Provide the (X, Y) coordinate of the cell's center where the given text is located.  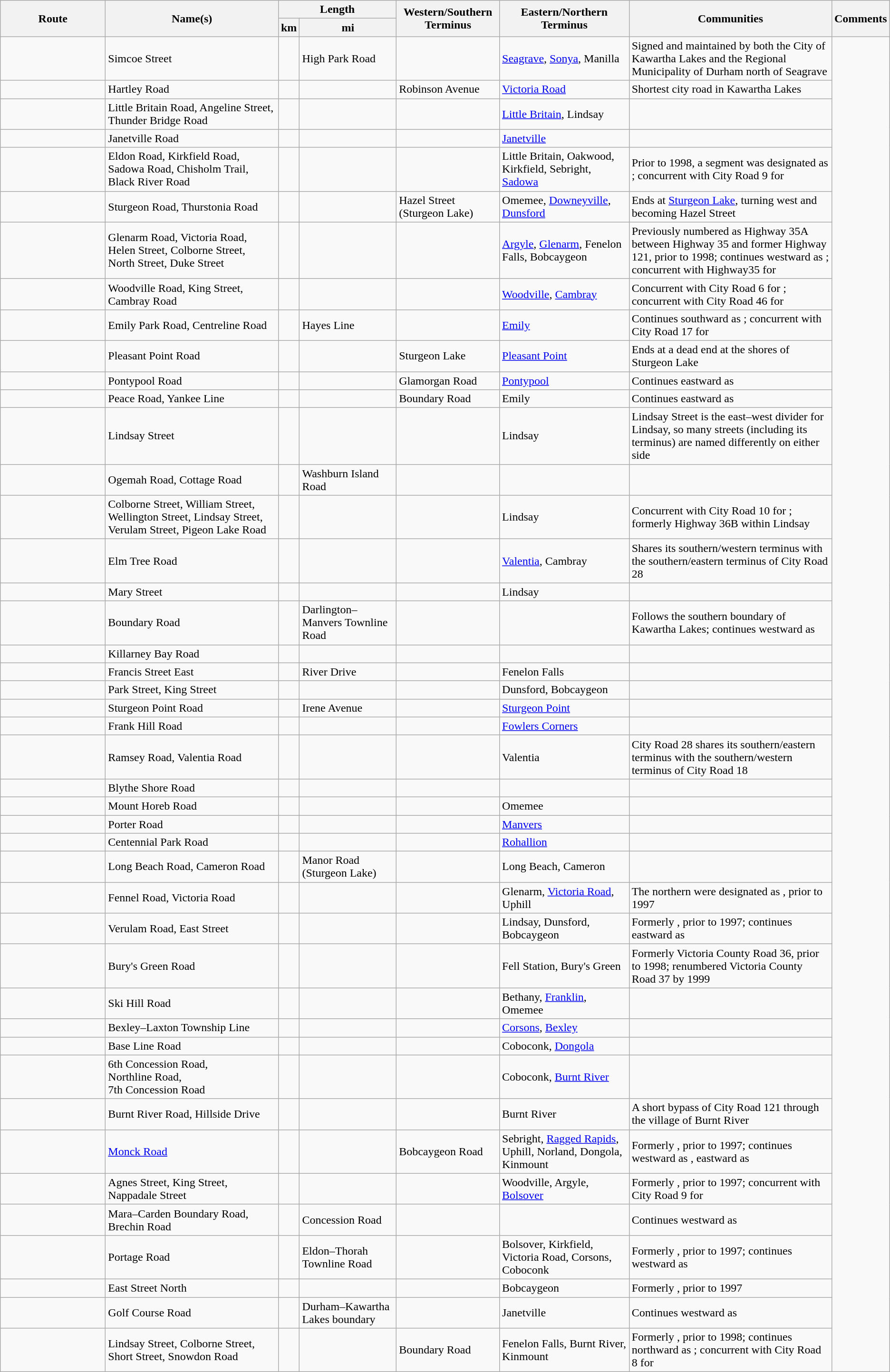
Continues southward as ; concurrent with City Road 17 for (730, 325)
Bexley–Laxton Township Line (192, 1028)
Sturgeon Lake (448, 356)
Fell Station, Bury's Green (565, 966)
Eldon Road, Kirkfield Road, Sadowa Road, Chisholm Trail, Black River Road (192, 169)
Base Line Road (192, 1046)
Killarney Bay Road (192, 654)
Coboconk, Burnt River (565, 1077)
mi (348, 28)
Washburn Island Road (348, 480)
Long Beach, Cameron (565, 867)
Sturgeon Point Road (192, 708)
Eastern/Northern Terminus (565, 19)
Francis Street East (192, 672)
Route (53, 19)
Communities (730, 19)
Formerly , prior to 1997; continues eastward as (730, 929)
Hazel Street (Sturgeon Lake) (448, 206)
Dunsford, Bobcaygeon (565, 690)
Golf Course Road (192, 1312)
Omemee, Downeyville, Dunsford (565, 206)
Valentia, Cambray (565, 561)
Little Britain, Oakwood, Kirkfield, Sebright, Sadowa (565, 169)
Bobcaygeon Road (448, 1151)
Hartley Road (192, 89)
Bethany, Franklin, Omemee (565, 1003)
Concurrent with City Road 10 for ; formerly Highway 36B within Lindsay (730, 517)
Formerly , prior to 1997; continues westward as (730, 1257)
Corsons, Bexley (565, 1028)
Valentia (565, 757)
Bolsover, Kirkfield, Victoria Road, Corsons, Coboconk (565, 1257)
Length (337, 10)
Little Britain Road, Angeline Street, Thunder Bridge Road (192, 114)
Robinson Avenue (448, 89)
Durham–Kawartha Lakes boundary (348, 1312)
Simcoe Street (192, 58)
Blythe Shore Road (192, 788)
East Street North (192, 1288)
Fennel Road, Victoria Road (192, 898)
Shortest city road in Kawartha Lakes (730, 89)
Lindsay Street (192, 436)
Sturgeon Road, Thurstonia Road (192, 206)
6th Concession Road, Northline Road, 7th Concession Road (192, 1077)
Portage Road (192, 1257)
Formerly , prior to 1997; continues westward as , eastward as (730, 1151)
Bobcaygeon (565, 1288)
Mary Street (192, 592)
Glenarm Road, Victoria Road, Helen Street, Colborne Street, North Street, Duke Street (192, 250)
Peace Road, Yankee Line (192, 399)
km (289, 28)
Formerly , prior to 1997; concurrent with City Road 9 for (730, 1188)
Park Street, King Street (192, 690)
Glamorgan Road (448, 381)
Previously numbered as Highway 35A between Highway 35 and former Highway 121, prior to 1998; continues westward as ; concurrent with Highway35 for (730, 250)
Sebright, Ragged Rapids, Uphill, Norland, Dongola, Kinmount (565, 1151)
Fowlers Corners (565, 726)
Sturgeon Point (565, 708)
Monck Road (192, 1151)
Mara–Carden Boundary Road, Brechin Road (192, 1220)
Seagrave, Sonya, Manilla (565, 58)
Little Britain, Lindsay (565, 114)
Ends at a dead end at the shores of Sturgeon Lake (730, 356)
Ramsey Road, Valentia Road (192, 757)
Burnt River (565, 1114)
Darlington–Manvers Townline Road (348, 623)
Agnes Street, King Street, Nappadale Street (192, 1188)
Western/Southern Terminus (448, 19)
Concurrent with City Road 6 for ; concurrent with City Road 46 for (730, 294)
Pleasant Point (565, 356)
Fenelon Falls (565, 672)
Lindsay, Dunsford, Bobcaygeon (565, 929)
Ogemah Road, Cottage Road (192, 480)
Lindsay Street is the east–west divider for Lindsay, so many streets (including its terminus) are named differently on either side (730, 436)
Formerly Victoria County Road 36, prior to 1998; renumbered Victoria County Road 37 by 1999 (730, 966)
Hayes Line (348, 325)
Manvers (565, 824)
Follows the southern boundary of Kawartha Lakes; continues westward as (730, 623)
Manor Road (Sturgeon Lake) (348, 867)
Shares its southern/western terminus with the southern/eastern terminus of City Road 28 (730, 561)
Fenelon Falls, Burnt River, Kinmount (565, 1350)
Frank Hill Road (192, 726)
Bury's Green Road (192, 966)
Eldon–Thorah Townline Road (348, 1257)
Glenarm, Victoria Road, Uphill (565, 898)
Signed and maintained by both the City of Kawartha Lakes and the Regional Municipality of Durham north of Seagrave (730, 58)
Elm Tree Road (192, 561)
Long Beach Road, Cameron Road (192, 867)
Concession Road (348, 1220)
The northern were designated as , prior to 1997 (730, 898)
Verulam Road, East Street (192, 929)
Pontypool Road (192, 381)
Coboconk, Dongola (565, 1046)
Pleasant Point Road (192, 356)
Pontypool (565, 381)
A short bypass of City Road 121 through the village of Burnt River (730, 1114)
Emily Park Road, Centreline Road (192, 325)
Argyle, Glenarm, Fenelon Falls, Bobcaygeon (565, 250)
City Road 28 shares its southern/eastern terminus with the southern/western terminus of City Road 18 (730, 757)
Centennial Park Road (192, 842)
Lindsay Street, Colborne Street, Short Street, Snowdon Road (192, 1350)
Rohallion (565, 842)
Victoria Road (565, 89)
Ends at Sturgeon Lake, turning west and becoming Hazel Street (730, 206)
Ski Hill Road (192, 1003)
Irene Avenue (348, 708)
Name(s) (192, 19)
River Drive (348, 672)
Mount Horeb Road (192, 806)
Janetville Road (192, 138)
Comments (861, 19)
Omemee (565, 806)
Porter Road (192, 824)
Woodville, Cambray (565, 294)
Formerly , prior to 1998; continues northward as ; concurrent with City Road 8 for (730, 1350)
Formerly , prior to 1997 (730, 1288)
Woodville, Argyle, Bolsover (565, 1188)
Colborne Street, William Street, Wellington Street, Lindsay Street, Verulam Street, Pigeon Lake Road (192, 517)
Woodville Road, King Street, Cambray Road (192, 294)
Prior to 1998, a segment was designated as ; concurrent with City Road 9 for (730, 169)
Burnt River Road, Hillside Drive (192, 1114)
High Park Road (348, 58)
